Capture the cell that displays the provided text and extract its (x, y) central coordinate. 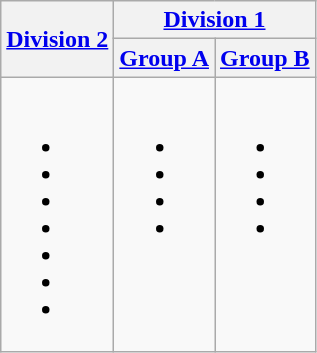
Division 1 (214, 20)
Group A (164, 58)
Group B (264, 58)
Division 2 (58, 39)
